For the text-containing cell, return its midpoint in [X, Y] coordinate format. 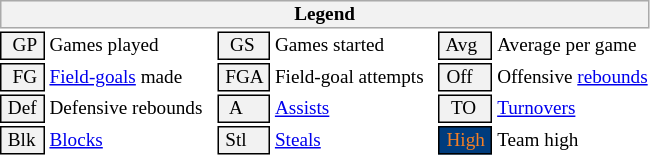
Offensive rebounds [573, 77]
Avg [466, 46]
Defensive rebounds [131, 108]
Steals [354, 140]
Turnovers [573, 108]
Assists [354, 108]
A [244, 108]
Off [466, 77]
Def [22, 108]
Average per game [573, 46]
Field-goal attempts [354, 77]
FG [22, 77]
Field-goals made [131, 77]
TO [466, 108]
Blocks [131, 140]
Blk [22, 140]
GS [244, 46]
FGA [244, 77]
Team high [573, 140]
Games played [131, 46]
Stl [244, 140]
High [466, 140]
Legend [324, 14]
Games started [354, 46]
GP [22, 46]
